Extract the [X, Y] coordinate from the center of the cell holding the provided text.  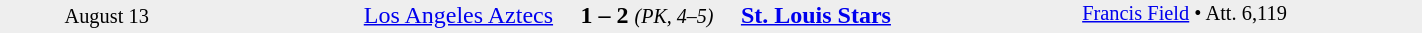
Los Angeles Aztecs [384, 15]
St. Louis Stars [910, 15]
August 13 [106, 16]
Francis Field • Att. 6,119 [1252, 16]
1 – 2 (PK, 4–5) [648, 15]
